Provide the [X, Y] coordinate of the cell's center where the given text is located.  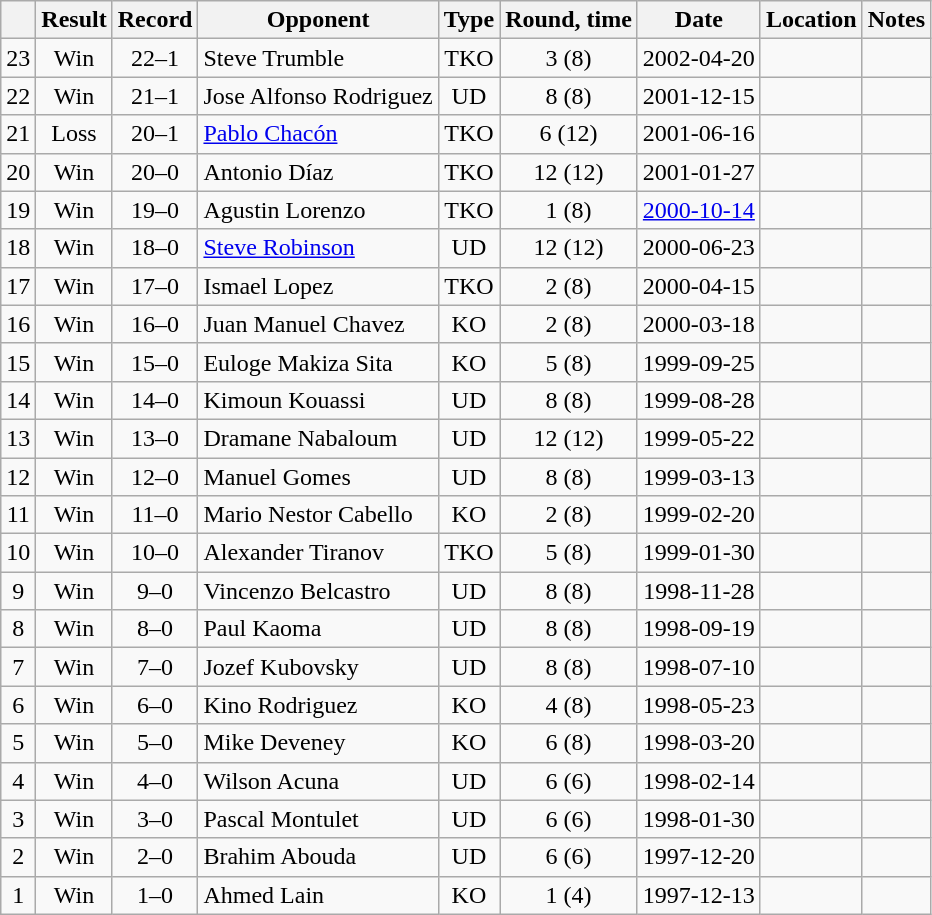
Pascal Montulet [318, 819]
1 [18, 895]
Mario Nestor Cabello [318, 515]
2000-04-15 [698, 286]
Loss [74, 134]
Record [155, 20]
20–0 [155, 172]
7–0 [155, 667]
1998-02-14 [698, 781]
3–0 [155, 819]
6 [18, 705]
Antonio Díaz [318, 172]
Round, time [569, 20]
2001-06-16 [698, 134]
3 [18, 819]
19–0 [155, 210]
1999-03-13 [698, 477]
23 [18, 58]
2002-04-20 [698, 58]
Type [468, 20]
8 [18, 629]
Wilson Acuna [318, 781]
3 (8) [569, 58]
Result [74, 20]
13 [18, 438]
Manuel Gomes [318, 477]
11 [18, 515]
12 [18, 477]
9–0 [155, 591]
1999-09-25 [698, 362]
1998-05-23 [698, 705]
1998-09-19 [698, 629]
12–0 [155, 477]
Ismael Lopez [318, 286]
Steve Trumble [318, 58]
17–0 [155, 286]
Jozef Kubovsky [318, 667]
Jose Alfonso Rodriguez [318, 96]
22–1 [155, 58]
1998-03-20 [698, 743]
2001-01-27 [698, 172]
Ahmed Lain [318, 895]
1 (8) [569, 210]
Juan Manuel Chavez [318, 324]
Euloge Makiza Sita [318, 362]
1998-01-30 [698, 819]
1998-07-10 [698, 667]
11–0 [155, 515]
Location [811, 20]
19 [18, 210]
10–0 [155, 553]
2000-06-23 [698, 248]
10 [18, 553]
Agustin Lorenzo [318, 210]
6 (8) [569, 743]
1998-11-28 [698, 591]
Kimoun Kouassi [318, 400]
1–0 [155, 895]
6–0 [155, 705]
18–0 [155, 248]
Steve Robinson [318, 248]
2–0 [155, 857]
Paul Kaoma [318, 629]
2001-12-15 [698, 96]
15–0 [155, 362]
7 [18, 667]
1997-12-20 [698, 857]
14–0 [155, 400]
21 [18, 134]
8–0 [155, 629]
2000-03-18 [698, 324]
14 [18, 400]
21–1 [155, 96]
2000-10-14 [698, 210]
1999-01-30 [698, 553]
1999-02-20 [698, 515]
6 (12) [569, 134]
5–0 [155, 743]
Dramane Nabaloum [318, 438]
20–1 [155, 134]
4–0 [155, 781]
Brahim Abouda [318, 857]
Notes [896, 20]
1999-05-22 [698, 438]
16–0 [155, 324]
22 [18, 96]
Alexander Tiranov [318, 553]
4 [18, 781]
Opponent [318, 20]
Pablo Chacón [318, 134]
Date [698, 20]
1997-12-13 [698, 895]
2 [18, 857]
1999-08-28 [698, 400]
20 [18, 172]
Vincenzo Belcastro [318, 591]
18 [18, 248]
15 [18, 362]
4 (8) [569, 705]
9 [18, 591]
1 (4) [569, 895]
Mike Deveney [318, 743]
16 [18, 324]
17 [18, 286]
5 [18, 743]
13–0 [155, 438]
Kino Rodriguez [318, 705]
